Determine the [X, Y] coordinate at the center of the cell enclosing the given text.  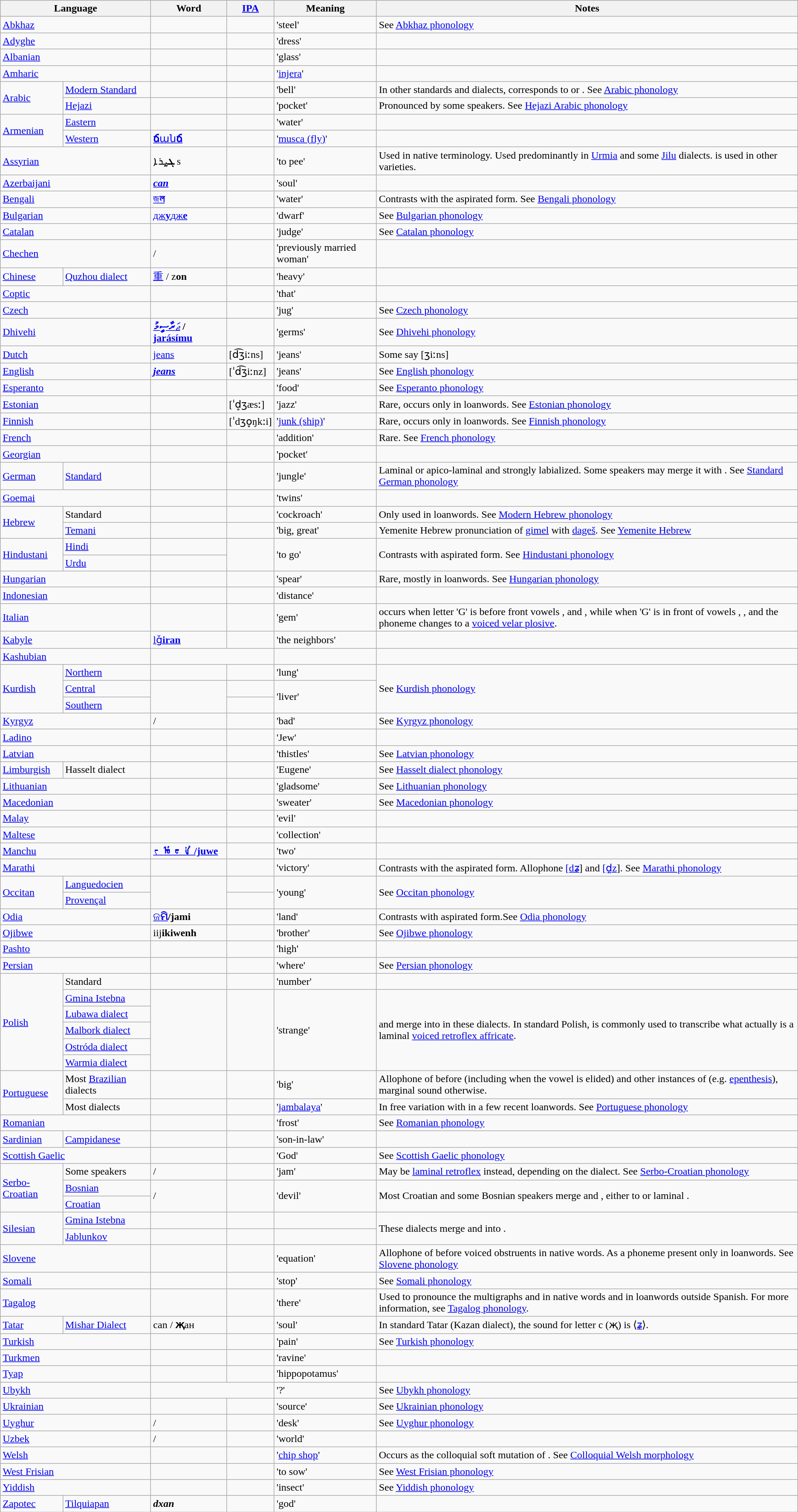
'evil' [325, 818]
'big, great' [325, 531]
Kabyle [76, 640]
See Abkhaz phonology [587, 25]
Meaning [325, 9]
Chinese [32, 276]
Notes [587, 9]
'where' [325, 965]
Allophone of before (including when the vowel is elided) and other instances of (e.g. epenthesis), marginal sound otherwise. [587, 1085]
'bad' [325, 721]
'strange' [325, 1030]
'addition' [325, 438]
Hindustani [32, 555]
can [189, 183]
See Lithuanian phonology [587, 786]
and merge into in these dialects. In standard Polish, is commonly used to transcribe what actually is a laminal voiced retroflex affricate. [587, 1030]
'stop' [325, 1280]
Lithuanian [76, 786]
'jam' [325, 1172]
[ˈd̥ʒæsː] [251, 404]
'jungle' [325, 476]
Only used in loanwords. See Modern Hebrew phonology [587, 514]
Urdu [107, 563]
重 / zon [189, 276]
[d͡ʒiːns] [251, 354]
'number' [325, 981]
Somali [76, 1280]
See Esperanto phonology [587, 388]
Warmia dialect [107, 1063]
Occurs as the colloquial soft mutation of . See Colloquial Welsh morphology [587, 1455]
Yiddish [76, 1488]
Turkmen [76, 1358]
Tyap [76, 1374]
'the neighbors' [325, 640]
Kyrgyz [76, 721]
Language [76, 9]
Georgian [76, 454]
Estonian [76, 404]
'jug' [325, 310]
জল [189, 199]
'collection' [325, 835]
Portuguese [32, 1093]
Rare. See French phonology [587, 438]
'son-in-law' [325, 1139]
'jambalaya' [325, 1107]
English [76, 371]
Kurdish [32, 689]
'desk' [325, 1422]
'to pee' [325, 161]
'god' [325, 1504]
'twins' [325, 498]
Northern [107, 673]
'cockroach' [325, 514]
Word [189, 9]
Jablunkov [107, 1236]
Laminal or apico-laminal and strongly labialized. Some speakers may merge it with . See Standard German phonology [587, 476]
'insect' [325, 1488]
Coptic [76, 294]
Marathi [76, 868]
Bulgarian [76, 215]
Languedocien [107, 884]
In other standards and dialects, corresponds to or . See Arabic phonology [587, 90]
'musca (fly)' [325, 139]
See Macedonian phonology [587, 802]
'chip shop' [325, 1455]
'jazz' [325, 404]
'gem' [325, 618]
джудже [189, 215]
Ostróda dialect [107, 1046]
Persian [76, 965]
Lubawa dialect [107, 1014]
See Uyghur phonology [587, 1422]
Dutch [76, 354]
See English phonology [587, 371]
Amharic [76, 73]
Most dialects [107, 1107]
'that' [325, 294]
Southern [107, 705]
'God' [325, 1155]
Used to pronounce the multigraphs and in native words and in loanwords outside Spanish. For more information, see Tagalog phonology. [587, 1303]
ᠵᡠᠸᡝ/juwe [189, 851]
Pronounced by some speakers. See Hejazi Arabic phonology [587, 106]
Most Brazilian dialects [107, 1085]
Contrasts with the aspirated form. See Bengali phonology [587, 199]
See Ubykh phonology [587, 1390]
See Somali phonology [587, 1280]
'equation' [325, 1258]
'steel' [325, 25]
See Occitan phonology [587, 892]
Pashto [76, 949]
Chechen [76, 253]
'germs' [325, 332]
Tagalog [76, 1303]
occurs when letter 'G' is before front vowels , and , while when 'G' is in front of vowels , , and the phoneme changes to a voiced velar plosive. [587, 618]
'hippopotamus' [325, 1374]
'two' [325, 851]
'glass' [325, 57]
Bengali [76, 199]
Hindi [107, 547]
In standard Tatar (Kazan dialect), the sound for letter c (җ) is ⟨ʑ⟩. [587, 1325]
See Ojibwe phonology [587, 933]
See Czech phonology [587, 310]
'spear' [325, 579]
'distance' [325, 595]
Kashubian [76, 656]
Ubykh [76, 1390]
Campidanese [107, 1139]
'Jew' [325, 737]
See Bulgarian phonology [587, 215]
Ojibwe [76, 933]
Welsh [76, 1455]
Zapotec [32, 1504]
Modern Standard [107, 90]
ޖަރާސީމު / jarásímu [189, 332]
can / җан [189, 1325]
Abkhaz [76, 25]
See West Frisian phonology [587, 1471]
Slovene [76, 1258]
See Romanian phonology [587, 1123]
Dhivehi [76, 332]
'big' [325, 1085]
'junk (ship)' [325, 421]
Some speakers [107, 1172]
'thistles' [325, 754]
Armenian [32, 131]
Used in native terminology. Used predominantly in Urmia and some Jilu dialects. is used in other varieties. [587, 161]
Most Croatian and some Bosnian speakers merge and , either to or laminal . [587, 1196]
Contrasts with aspirated form.See Odia phonology [587, 917]
Yemenite Hebrew pronunciation of gimel with dageš. See Yemenite Hebrew [587, 531]
'heavy' [325, 276]
See Kyrgyz phonology [587, 721]
Ladino [76, 737]
Tatar [32, 1325]
'pain' [325, 1341]
See Hasselt dialect phonology [587, 770]
Central [107, 689]
'injera' [325, 73]
Silesian [32, 1228]
Occitan [32, 892]
'lung' [325, 673]
Hebrew [32, 522]
Indonesian [76, 595]
'dress' [325, 41]
'young' [325, 892]
'Eugene' [325, 770]
'devil' [325, 1196]
See Ukrainian phonology [587, 1406]
Limburgish [32, 770]
Polish [32, 1022]
'source' [325, 1406]
Allophone of before voiced obstruents in native words. As a phoneme present only in loanwords. See Slovene phonology [587, 1258]
Ukrainian [76, 1406]
'sweater' [325, 802]
Croatian [107, 1204]
Arabic [32, 98]
'land' [325, 917]
Maltese [76, 835]
Malbork dialect [107, 1030]
[ˈd͡ʒiːnz] [251, 371]
Hejazi [107, 106]
'frost' [325, 1123]
'high' [325, 949]
See Latvian phonology [587, 754]
Rare, occurs only in loanwords. See Estonian phonology [587, 404]
May be laminal retroflex instead, depending on the dialect. See Serbo-Croatian phonology [587, 1172]
See Catalan phonology [587, 232]
These dialects merge and into . [587, 1228]
Temani [107, 531]
'bell' [325, 90]
Provençal [107, 900]
Uyghur [76, 1422]
ଜମି/jami [189, 917]
Eastern [107, 122]
[ˈdʒo̞ŋkːi] [251, 421]
Manchu [76, 851]
Uzbek [76, 1439]
Latvian [76, 754]
Quzhou dialect [107, 276]
'there' [325, 1303]
See Kurdish phonology [587, 689]
Rare, mostly in loanwords. See Hungarian phonology [587, 579]
West Frisian [76, 1471]
'gladsome' [325, 786]
'to go' [325, 555]
Contrasts with aspirated form. See Hindustani phonology [587, 555]
German [32, 476]
See Scottish Gaelic phonology [587, 1155]
Some say [ʒiːns] [587, 354]
Adyghe [76, 41]
'liver' [325, 697]
'brother' [325, 933]
Scottish Gaelic [76, 1155]
'food' [325, 388]
See Persian phonology [587, 965]
Sardinian [32, 1139]
Turkish [76, 1341]
Catalan [76, 232]
Italian [76, 618]
'victory' [325, 868]
dxan [189, 1504]
'world' [325, 1439]
Contrasts with the aspirated form. Allophone [dʑ] and [d̪z]. See Marathi phonology [587, 868]
Hasselt dialect [107, 770]
Czech [76, 310]
Hungarian [76, 579]
Romanian [76, 1123]
Albanian [76, 57]
'ravine' [325, 1358]
See Dhivehi phonology [587, 332]
See Yiddish phonology [587, 1488]
lǧiran [189, 640]
ܓ̰ܝܪܐ s [189, 161]
Serbo-Croatian [32, 1188]
Odia [76, 917]
Malay [76, 818]
Tilquiapan [107, 1504]
Rare, occurs only in loanwords. See Finnish phonology [587, 421]
'dwarf' [325, 215]
Finnish [76, 421]
iijikiwenh [189, 933]
Western [107, 139]
Azerbaijani [76, 183]
In free variation with in a few recent loanwords. See Portuguese phonology [587, 1107]
Macedonian [76, 802]
See Turkish phonology [587, 1341]
'?' [325, 1390]
IPA [251, 9]
Mishar Dialect [107, 1325]
Esperanto [76, 388]
Assyrian [76, 161]
ճանճ [189, 139]
French [76, 438]
Bosnian [107, 1188]
Goemai [76, 498]
'to sow' [325, 1471]
'previously married woman' [325, 253]
'judge' [325, 232]
